Return [X, Y] of the center of cell containing provided text 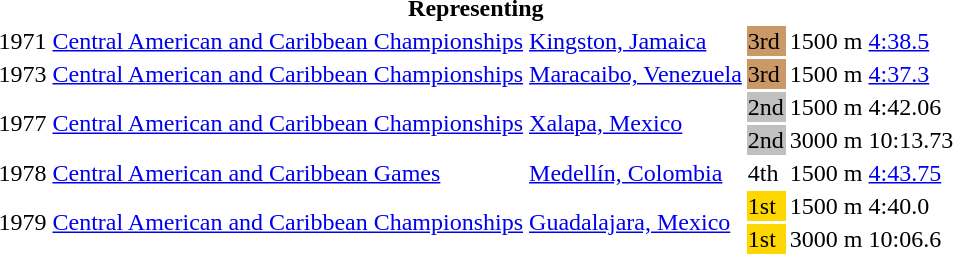
Maracaibo, Venezuela [636, 74]
Kingston, Jamaica [636, 41]
Guadalajara, Mexico [636, 222]
Central American and Caribbean Games [288, 173]
Medellín, Colombia [636, 173]
4th [766, 173]
Xalapa, Mexico [636, 124]
